Determine the [x, y] coordinate at the center of the cell enclosing the given text.  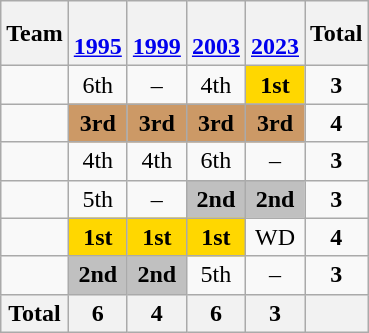
2003 [216, 34]
1999 [156, 34]
Team [35, 34]
1995 [98, 34]
WD [274, 237]
2023 [274, 34]
